Locate the cell with the specified text and output its (X, Y) center coordinate. 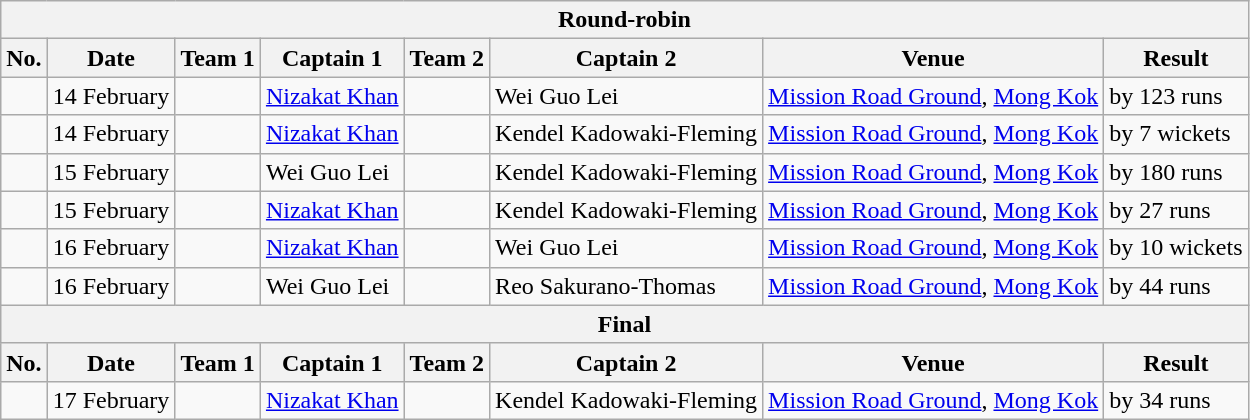
by 123 runs (1176, 96)
Reo Sakurano-Thomas (626, 286)
by 44 runs (1176, 286)
by 34 runs (1176, 400)
by 7 wickets (1176, 134)
by 180 runs (1176, 172)
by 10 wickets (1176, 248)
Final (624, 324)
17 February (111, 400)
by 27 runs (1176, 210)
Round-robin (624, 20)
